Extract the (X, Y) coordinate from the center of the cell holding the provided text.  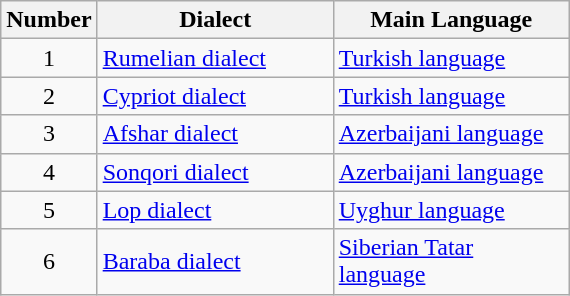
Siberian Tatar language (451, 262)
Dialect (215, 20)
Rumelian dialect (215, 58)
6 (49, 262)
Afshar dialect (215, 134)
Lop dialect (215, 210)
1 (49, 58)
Baraba dialect (215, 262)
3 (49, 134)
Uyghur language (451, 210)
Sonqori dialect (215, 172)
2 (49, 96)
Cypriot dialect (215, 96)
4 (49, 172)
5 (49, 210)
Number (49, 20)
Main Language (451, 20)
